Find where the given text appears and provide that cell's center as [x, y] coordinate. 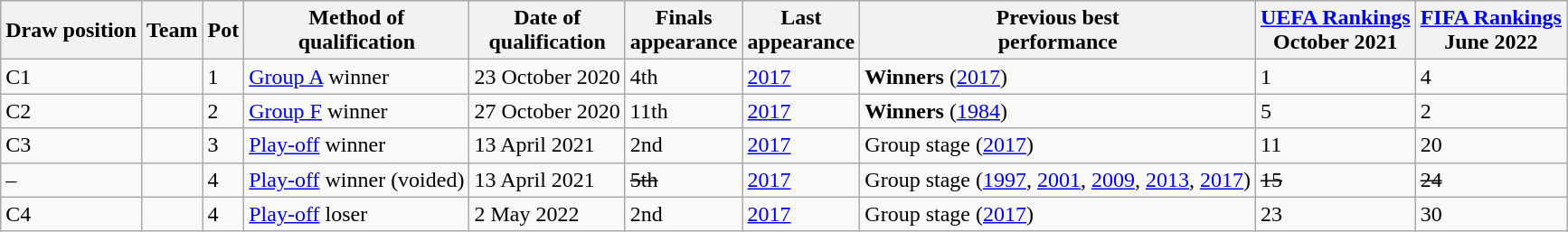
20 [1490, 145]
4th [684, 77]
C3 [71, 145]
11 [1335, 145]
C2 [71, 111]
27 October 2020 [547, 111]
Winners (1984) [1058, 111]
C1 [71, 77]
Play-off winner [356, 145]
C4 [71, 214]
Winners (2017) [1058, 77]
Play-off winner (voided) [356, 180]
24 [1490, 180]
Team [172, 31]
UEFA RankingsOctober 2021 [1335, 31]
5 [1335, 111]
Group stage (1997, 2001, 2009, 2013, 2017) [1058, 180]
Group A winner [356, 77]
11th [684, 111]
Lastappearance [801, 31]
Previous bestperformance [1058, 31]
Draw position [71, 31]
15 [1335, 180]
Date ofqualification [547, 31]
23 October 2020 [547, 77]
Method ofqualification [356, 31]
– [71, 180]
5th [684, 180]
Group F winner [356, 111]
Play-off loser [356, 214]
30 [1490, 214]
23 [1335, 214]
2 May 2022 [547, 214]
Pot [223, 31]
3 [223, 145]
Finalsappearance [684, 31]
FIFA RankingsJune 2022 [1490, 31]
